Output the (X, Y) coordinate of the center of the cell containing the given text.  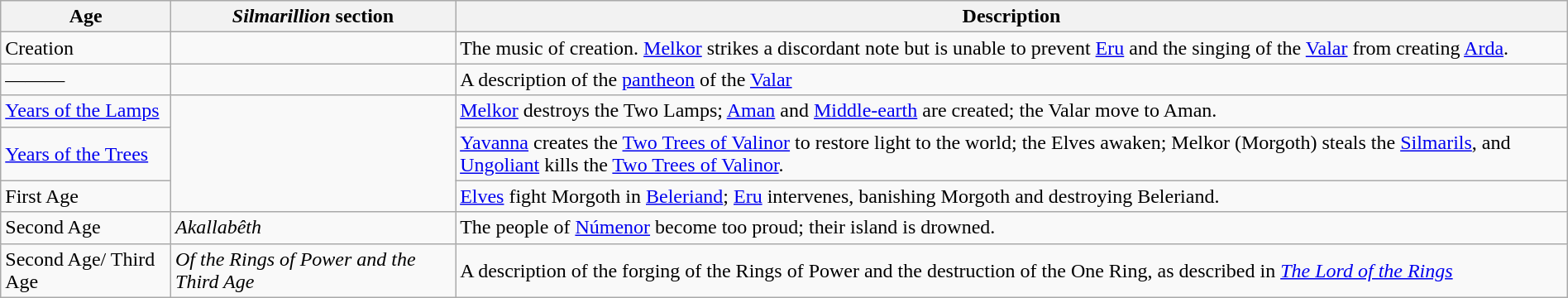
Elves fight Morgoth in Beleriand; Eru intervenes, banishing Morgoth and destroying Beleriand. (1012, 196)
Creation (86, 48)
Description (1012, 17)
Age (86, 17)
First Age (86, 196)
Akallabêth (313, 228)
Years of the Lamps (86, 111)
Second Age (86, 228)
Of the Rings of Power and the Third Age (313, 270)
——— (86, 79)
The music of creation. Melkor strikes a discordant note but is unable to prevent Eru and the singing of the Valar from creating Arda. (1012, 48)
The people of Númenor become too proud; their island is drowned. (1012, 228)
Melkor destroys the Two Lamps; Aman and Middle-earth are created; the Valar move to Aman. (1012, 111)
A description of the pantheon of the Valar (1012, 79)
Silmarillion section (313, 17)
A description of the forging of the Rings of Power and the destruction of the One Ring, as described in The Lord of the Rings (1012, 270)
Years of the Trees (86, 154)
Second Age/ Third Age (86, 270)
